Detect which cell encompasses the target text, then output its [x, y] center coordinate. 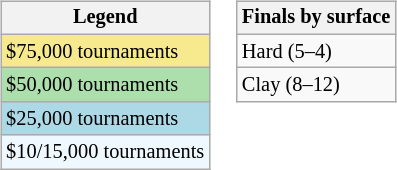
Clay (8–12) [316, 85]
$75,000 tournaments [105, 51]
Finals by surface [316, 18]
$25,000 tournaments [105, 119]
$10/15,000 tournaments [105, 152]
Hard (5–4) [316, 51]
$50,000 tournaments [105, 85]
Legend [105, 18]
